Locate the cell with the specified text and output its [X, Y] center coordinate. 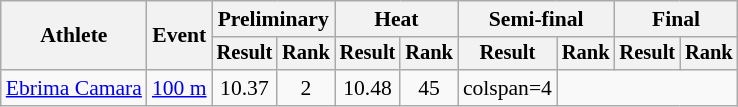
45 [429, 88]
Ebrima Camara [74, 88]
Preliminary [274, 19]
10.37 [245, 88]
Heat [396, 19]
2 [306, 88]
colspan=4 [508, 88]
Final [676, 19]
Event [180, 36]
100 m [180, 88]
Athlete [74, 36]
Semi-final [536, 19]
10.48 [368, 88]
